Extract the [x, y] coordinate from the center of the cell holding the provided text.  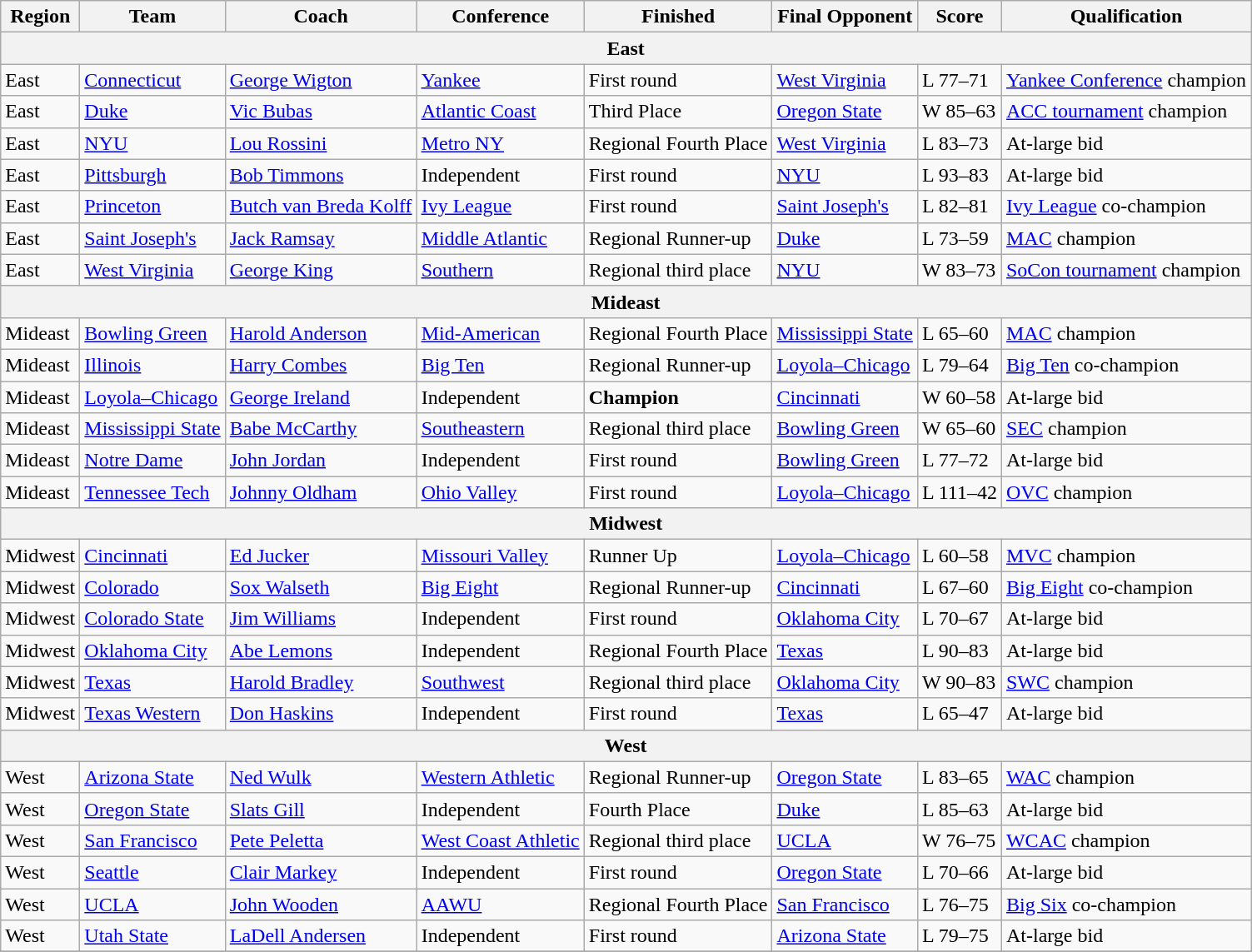
L 79–75 [960, 936]
L 90–83 [960, 650]
L 93–83 [960, 175]
Big Eight [500, 587]
Southwest [500, 682]
Butch van Breda Kolff [321, 207]
Third Place [678, 112]
AAWU [500, 904]
Princeton [152, 207]
West Coast Athletic [500, 840]
L 83–65 [960, 777]
Atlantic Coast [500, 112]
John Jordan [321, 461]
Southern [500, 270]
Ivy League co-champion [1126, 207]
W 83–73 [960, 270]
WCAC champion [1126, 840]
Vic Bubas [321, 112]
Runner Up [678, 556]
L 70–67 [960, 619]
SEC champion [1126, 429]
Don Haskins [321, 714]
Jim Williams [321, 619]
Missouri Valley [500, 556]
MVC champion [1126, 556]
Johnny Oldham [321, 492]
L 111–42 [960, 492]
Slats Gill [321, 809]
Final Opponent [845, 17]
W 90–83 [960, 682]
Jack Ramsay [321, 238]
Pittsburgh [152, 175]
Babe McCarthy [321, 429]
Big Eight co-champion [1126, 587]
W 60–58 [960, 397]
Connecticut [152, 80]
WAC champion [1126, 777]
Big Six co-champion [1126, 904]
Colorado State [152, 619]
Notre Dame [152, 461]
OVC champion [1126, 492]
Big Ten [500, 365]
Western Athletic [500, 777]
L 67–60 [960, 587]
SWC champion [1126, 682]
Seattle [152, 872]
L 65–47 [960, 714]
Finished [678, 17]
George Ireland [321, 397]
L 73–59 [960, 238]
Champion [678, 397]
Metro NY [500, 143]
Big Ten co-champion [1126, 365]
Team [152, 17]
L 70–66 [960, 872]
L 79–64 [960, 365]
ACC tournament champion [1126, 112]
L 76–75 [960, 904]
Ed Jucker [321, 556]
Pete Peletta [321, 840]
Texas Western [152, 714]
Illinois [152, 365]
Ohio Valley [500, 492]
Ned Wulk [321, 777]
Yankee [500, 80]
Utah State [152, 936]
Harold Bradley [321, 682]
Sox Walseth [321, 587]
Qualification [1126, 17]
Lou Rossini [321, 143]
Abe Lemons [321, 650]
Clair Markey [321, 872]
Fourth Place [678, 809]
Yankee Conference champion [1126, 80]
W 76–75 [960, 840]
Harry Combes [321, 365]
Coach [321, 17]
Southeastern [500, 429]
Tennessee Tech [152, 492]
W 85–63 [960, 112]
Harold Anderson [321, 333]
Mid-American [500, 333]
SoCon tournament champion [1126, 270]
Middle Atlantic [500, 238]
John Wooden [321, 904]
George King [321, 270]
Colorado [152, 587]
L 77–72 [960, 461]
George Wigton [321, 80]
LaDell Andersen [321, 936]
Score [960, 17]
L 82–81 [960, 207]
Conference [500, 17]
L 77–71 [960, 80]
L 85–63 [960, 809]
L 83–73 [960, 143]
L 60–58 [960, 556]
W 65–60 [960, 429]
Ivy League [500, 207]
Bob Timmons [321, 175]
Region [40, 17]
L 65–60 [960, 333]
